Scan for the cell matching the given text and deliver its (X, Y) coordinate at center. 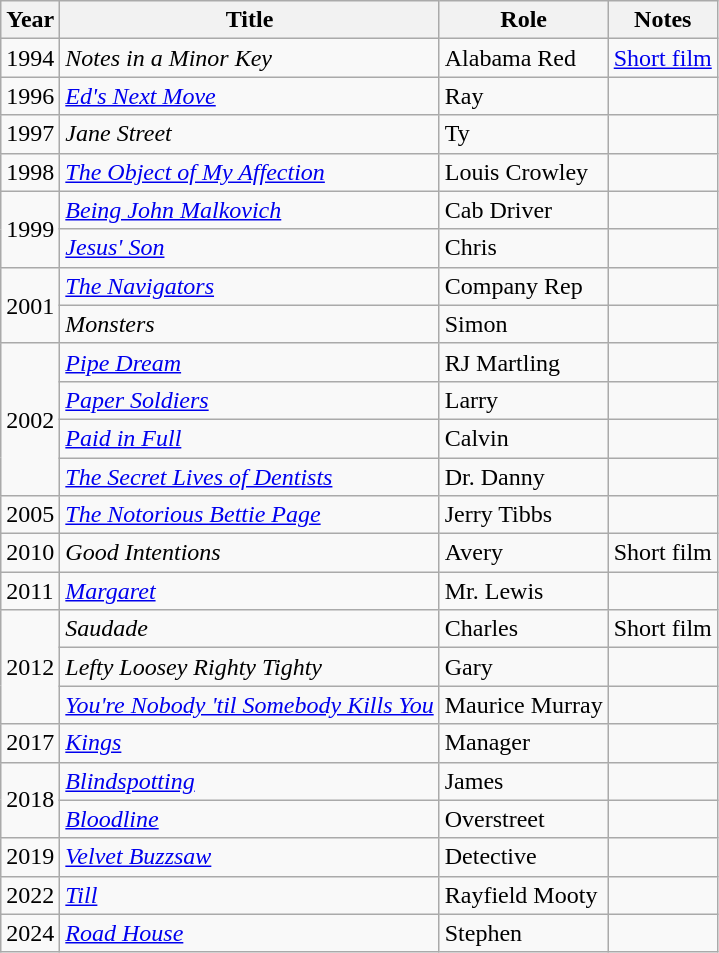
Being John Malkovich (250, 210)
Good Intentions (250, 553)
The Navigators (250, 286)
Cab Driver (524, 210)
Road House (250, 933)
2022 (30, 895)
Till (250, 895)
Ray (524, 96)
Gary (524, 667)
2001 (30, 305)
Stephen (524, 933)
RJ Martling (524, 362)
Jesus' Son (250, 248)
Chris (524, 248)
Calvin (524, 438)
Notes in a Minor Key (250, 58)
2024 (30, 933)
Avery (524, 553)
Charles (524, 629)
Kings (250, 743)
Mr. Lewis (524, 591)
Title (250, 20)
1996 (30, 96)
1994 (30, 58)
Paid in Full (250, 438)
Year (30, 20)
Larry (524, 400)
Manager (524, 743)
Bloodline (250, 819)
The Secret Lives of Dentists (250, 477)
Dr. Danny (524, 477)
Notes (662, 20)
Ed's Next Move (250, 96)
Simon (524, 324)
Detective (524, 857)
2012 (30, 667)
1999 (30, 229)
The Object of My Affection (250, 172)
Saudade (250, 629)
Pipe Dream (250, 362)
You're Nobody 'til Somebody Kills You (250, 705)
Velvet Buzzsaw (250, 857)
Rayfield Mooty (524, 895)
2017 (30, 743)
2018 (30, 800)
The Notorious Bettie Page (250, 515)
Jerry Tibbs (524, 515)
2002 (30, 419)
2019 (30, 857)
Ty (524, 134)
2011 (30, 591)
Margaret (250, 591)
Louis Crowley (524, 172)
Paper Soldiers (250, 400)
Company Rep (524, 286)
Lefty Loosey Righty Tighty (250, 667)
1998 (30, 172)
Blindspotting (250, 781)
Role (524, 20)
Monsters (250, 324)
Maurice Murray (524, 705)
1997 (30, 134)
2005 (30, 515)
Jane Street (250, 134)
Alabama Red (524, 58)
James (524, 781)
Overstreet (524, 819)
2010 (30, 553)
